Return the (x, y) coordinate for the center point of the cell that contains the specified text.  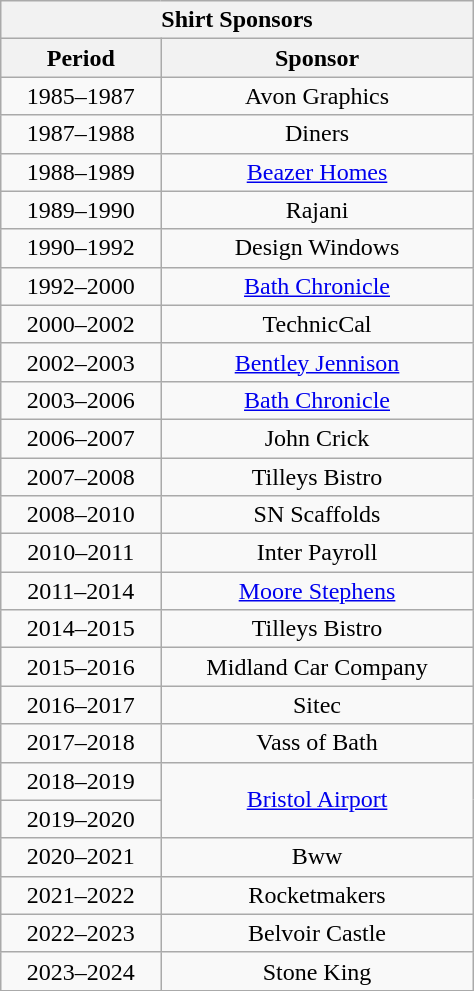
2016–2017 (81, 705)
Bentley Jennison (317, 362)
2003–2006 (81, 400)
2002–2003 (81, 362)
1985–1987 (81, 96)
TechnicCal (317, 324)
Midland Car Company (317, 667)
Design Windows (317, 248)
Rajani (317, 210)
2022–2023 (81, 933)
Moore Stephens (317, 591)
John Crick (317, 438)
2008–2010 (81, 515)
Rocketmakers (317, 895)
Bww (317, 857)
SN Scaffolds (317, 515)
2019–2020 (81, 819)
Sponsor (317, 58)
Period (81, 58)
Bristol Airport (317, 800)
1987–1988 (81, 134)
Sitec (317, 705)
2014–2015 (81, 629)
2010–2011 (81, 553)
Avon Graphics (317, 96)
1989–1990 (81, 210)
Stone King (317, 971)
Vass of Bath (317, 743)
2021–2022 (81, 895)
2006–2007 (81, 438)
2020–2021 (81, 857)
1988–1989 (81, 172)
2018–2019 (81, 781)
2000–2002 (81, 324)
1990–1992 (81, 248)
Inter Payroll (317, 553)
2023–2024 (81, 971)
2017–2018 (81, 743)
2007–2008 (81, 477)
Belvoir Castle (317, 933)
2015–2016 (81, 667)
Beazer Homes (317, 172)
Diners (317, 134)
1992–2000 (81, 286)
2011–2014 (81, 591)
Shirt Sponsors (237, 20)
